Output the [X, Y] coordinate of the center of the cell containing the given text.  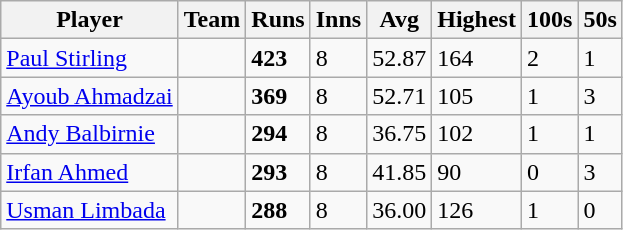
36.00 [400, 210]
36.75 [400, 134]
Paul Stirling [90, 58]
90 [477, 172]
105 [477, 96]
Irfan Ahmed [90, 172]
Player [90, 20]
50s [600, 20]
Avg [400, 20]
100s [549, 20]
164 [477, 58]
Usman Limbada [90, 210]
41.85 [400, 172]
Runs [278, 20]
52.71 [400, 96]
Highest [477, 20]
126 [477, 210]
423 [278, 58]
293 [278, 172]
52.87 [400, 58]
2 [549, 58]
Team [212, 20]
Ayoub Ahmadzai [90, 96]
102 [477, 134]
Andy Balbirnie [90, 134]
288 [278, 210]
294 [278, 134]
Inns [338, 20]
369 [278, 96]
